Find where the given text appears and provide that cell's center as [X, Y] coordinate. 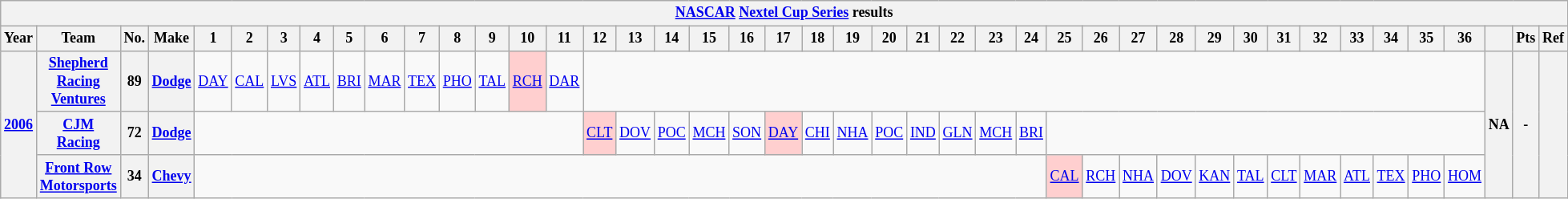
8 [457, 39]
29 [1215, 39]
- [1526, 124]
25 [1064, 39]
19 [853, 39]
NASCAR Nextel Cup Series results [784, 13]
36 [1465, 39]
35 [1426, 39]
21 [923, 39]
Ref [1554, 39]
33 [1357, 39]
31 [1284, 39]
28 [1176, 39]
89 [135, 81]
Chevy [171, 177]
DAR [564, 81]
23 [996, 39]
17 [783, 39]
22 [957, 39]
NA [1498, 124]
3 [284, 39]
2 [250, 39]
1 [213, 39]
26 [1101, 39]
2006 [19, 124]
72 [135, 133]
5 [349, 39]
18 [817, 39]
Year [19, 39]
LVS [284, 81]
6 [385, 39]
CJM Racing [79, 133]
9 [492, 39]
27 [1139, 39]
11 [564, 39]
CHI [817, 133]
Pts [1526, 39]
SON [747, 133]
KAN [1215, 177]
24 [1032, 39]
4 [317, 39]
14 [671, 39]
Front Row Motorsports [79, 177]
GLN [957, 133]
IND [923, 133]
30 [1251, 39]
13 [635, 39]
7 [422, 39]
20 [889, 39]
Make [171, 39]
HOM [1465, 177]
No. [135, 39]
10 [527, 39]
12 [599, 39]
15 [709, 39]
32 [1320, 39]
16 [747, 39]
Team [79, 39]
Shepherd Racing Ventures [79, 81]
